Extract the [x, y] coordinate from the center of the cell holding the provided text.  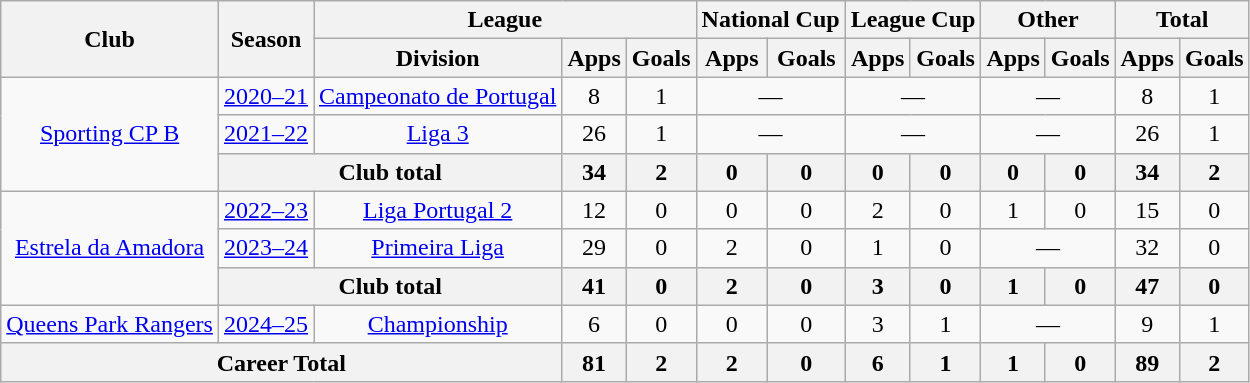
Queens Park Rangers [110, 324]
Liga 3 [438, 134]
Club [110, 39]
Other [1048, 20]
2023–24 [266, 248]
Liga Portugal 2 [438, 210]
15 [1147, 210]
Primeira Liga [438, 248]
2022–23 [266, 210]
32 [1147, 248]
12 [594, 210]
47 [1147, 286]
9 [1147, 324]
81 [594, 362]
League [506, 20]
2024–25 [266, 324]
Season [266, 39]
National Cup [770, 20]
Division [438, 58]
2020–21 [266, 96]
Career Total [282, 362]
89 [1147, 362]
Sporting CP B [110, 134]
41 [594, 286]
2021–22 [266, 134]
Championship [438, 324]
League Cup [913, 20]
Total [1182, 20]
Estrela da Amadora [110, 248]
29 [594, 248]
Campeonato de Portugal [438, 96]
